Find where the given text appears and provide that cell's center as [x, y] coordinate. 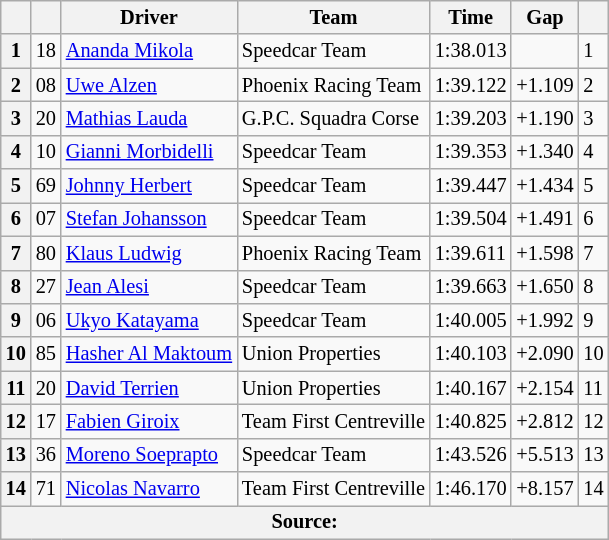
07 [46, 219]
+1.992 [544, 320]
G.P.C. Squadra Corse [334, 118]
1:40.005 [471, 320]
Time [471, 17]
71 [46, 489]
Ananda Mikola [149, 51]
+5.513 [544, 455]
Fabien Giroix [149, 421]
1:40.167 [471, 388]
1:40.103 [471, 354]
1:39.203 [471, 118]
Klaus Ludwig [149, 253]
+2.812 [544, 421]
Gianni Morbidelli [149, 152]
Driver [149, 17]
+1.491 [544, 219]
1:39.663 [471, 287]
18 [46, 51]
Stefan Johansson [149, 219]
69 [46, 186]
27 [46, 287]
+1.434 [544, 186]
1:39.447 [471, 186]
85 [46, 354]
Gap [544, 17]
David Terrien [149, 388]
1:39.353 [471, 152]
Mathias Lauda [149, 118]
Uwe Alzen [149, 85]
Team [334, 17]
1:43.526 [471, 455]
+1.340 [544, 152]
+2.090 [544, 354]
+1.650 [544, 287]
Jean Alesi [149, 287]
+8.157 [544, 489]
Johnny Herbert [149, 186]
Ukyo Katayama [149, 320]
1:40.825 [471, 421]
06 [46, 320]
+2.154 [544, 388]
08 [46, 85]
Nicolas Navarro [149, 489]
1:38.013 [471, 51]
1:39.504 [471, 219]
+1.109 [544, 85]
1:39.611 [471, 253]
17 [46, 421]
80 [46, 253]
Moreno Soeprapto [149, 455]
1:39.122 [471, 85]
Source: [305, 522]
+1.598 [544, 253]
1:46.170 [471, 489]
Hasher Al Maktoum [149, 354]
+1.190 [544, 118]
36 [46, 455]
